Scan for the cell matching the given text and deliver its (X, Y) coordinate at center. 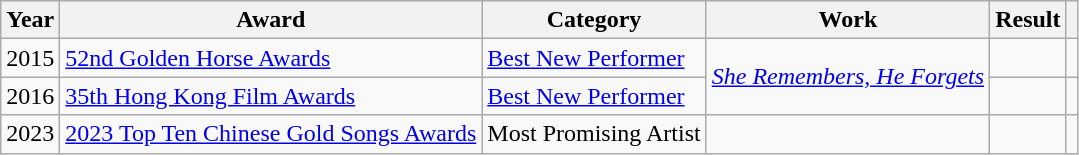
2016 (30, 96)
2015 (30, 58)
Category (594, 20)
She Remembers, He Forgets (848, 77)
Work (848, 20)
Most Promising Artist (594, 134)
2023 (30, 134)
2023 Top Ten Chinese Gold Songs Awards (271, 134)
Result (1028, 20)
35th Hong Kong Film Awards (271, 96)
Award (271, 20)
52nd Golden Horse Awards (271, 58)
Year (30, 20)
